Return the (X, Y) coordinate for the center point of the cell that contains the specified text.  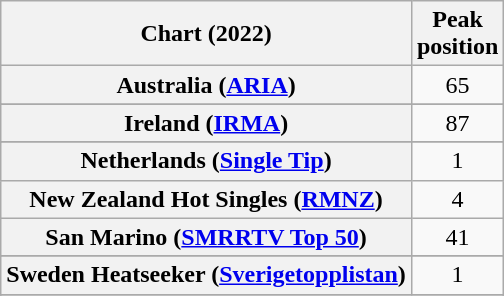
41 (457, 237)
San Marino (SMRRTV Top 50) (206, 237)
4 (457, 199)
Sweden Heatseeker (Sverigetopplistan) (206, 275)
Peakposition (457, 34)
87 (457, 123)
New Zealand Hot Singles (RMNZ) (206, 199)
Chart (2022) (206, 34)
Netherlands (Single Tip) (206, 161)
Australia (ARIA) (206, 85)
65 (457, 85)
Ireland (IRMA) (206, 123)
